Identify which cell holds the provided text, then report its (X, Y) central coordinate. 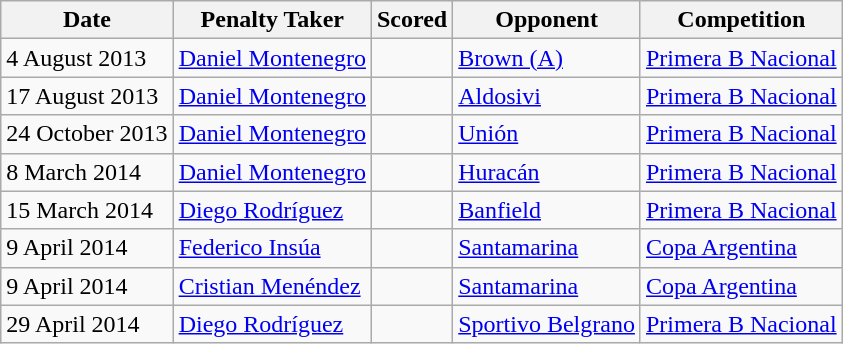
4 August 2013 (87, 58)
Penalty Taker (272, 20)
Banfield (547, 210)
Brown (A) (547, 58)
29 April 2014 (87, 324)
Federico Insúa (272, 248)
Opponent (547, 20)
24 October 2013 (87, 134)
Aldosivi (547, 96)
Scored (412, 20)
15 March 2014 (87, 210)
Date (87, 20)
8 March 2014 (87, 172)
Cristian Menéndez (272, 286)
Unión (547, 134)
17 August 2013 (87, 96)
Competition (741, 20)
Huracán (547, 172)
Sportivo Belgrano (547, 324)
